Return the (X, Y) coordinate for the center point of the cell that contains the specified text.  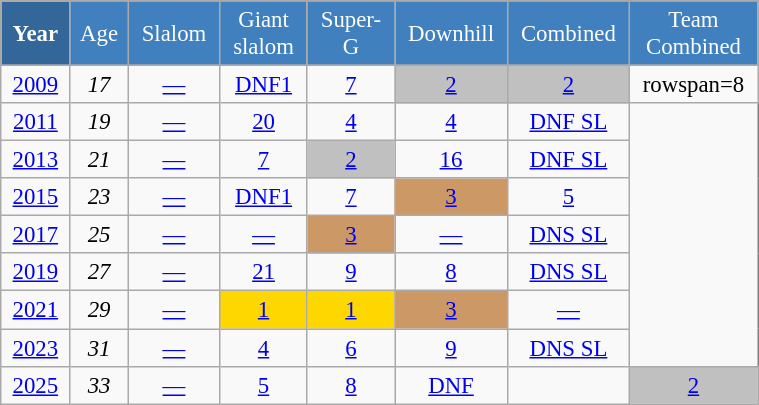
31 (99, 348)
DNF (452, 385)
25 (99, 235)
TeamCombined (693, 34)
Downhill (452, 34)
29 (99, 310)
2023 (36, 348)
6 (350, 348)
2011 (36, 122)
Super-G (350, 34)
23 (99, 197)
2021 (36, 310)
20 (264, 122)
2015 (36, 197)
2019 (36, 273)
17 (99, 85)
2009 (36, 85)
33 (99, 385)
rowspan=8 (693, 85)
2017 (36, 235)
Year (36, 34)
16 (452, 160)
19 (99, 122)
Age (99, 34)
Slalom (174, 34)
27 (99, 273)
Giantslalom (264, 34)
2025 (36, 385)
Combined (568, 34)
2013 (36, 160)
